Identify which cell holds the provided text, then report its (x, y) central coordinate. 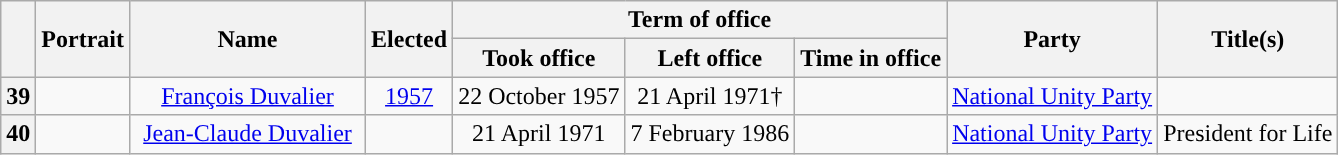
40 (18, 134)
Took office (539, 58)
Jean-Claude Duvalier (247, 134)
President for Life (1248, 134)
21 April 1971 (539, 134)
21 April 1971† (710, 96)
22 October 1957 (539, 96)
39 (18, 96)
1957 (410, 96)
Left office (710, 58)
Portrait (83, 39)
Party (1052, 39)
Elected (410, 39)
Title(s) (1248, 39)
Time in office (871, 58)
Name (247, 39)
Term of office (700, 20)
François Duvalier (247, 96)
7 February 1986 (710, 134)
